Capture the cell that displays the provided text and extract its [X, Y] central coordinate. 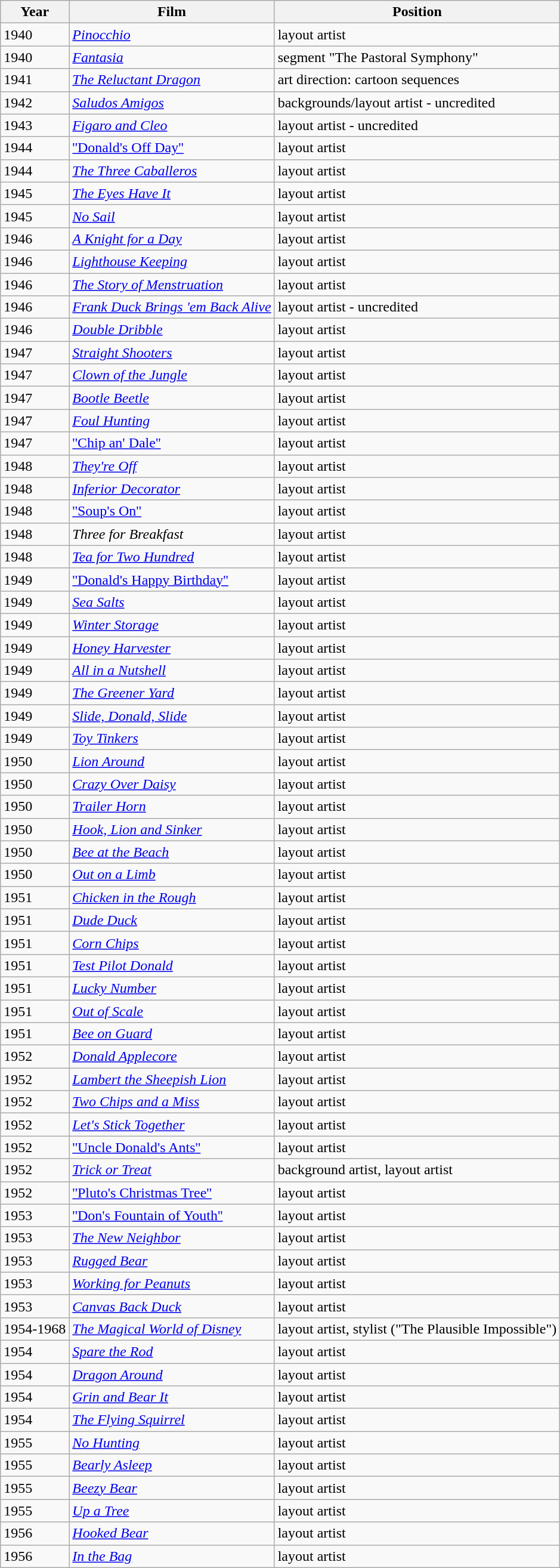
No Sail [172, 216]
Winter Storage [172, 625]
Bee on Guard [172, 1034]
Crazy Over Daisy [172, 784]
Rugged Bear [172, 1261]
Figaro and Cleo [172, 125]
Donald Applecore [172, 1057]
Fantasia [172, 57]
Dude Duck [172, 920]
The Flying Squirrel [172, 1420]
''Donald's Off Day'' [172, 148]
Lion Around [172, 761]
Saludos Amigos [172, 103]
Position [417, 12]
Trailer Horn [172, 807]
''Uncle Donald's Ants'' [172, 1147]
A Knight for a Day [172, 239]
Foul Hunting [172, 421]
''Soup's On'' [172, 511]
Working for Peanuts [172, 1283]
Clown of the Jungle [172, 375]
Inferior Decorator [172, 489]
Let's Stick Together [172, 1125]
1941 [35, 80]
The Story of Menstruation [172, 285]
Canvas Back Duck [172, 1306]
The Three Caballeros [172, 171]
''Chip an' Dale'' [172, 443]
Year [35, 12]
Trick or Treat [172, 1170]
The Greener Yard [172, 693]
Honey Harvester [172, 647]
backgrounds/layout artist - uncredited [417, 103]
Bee at the Beach [172, 852]
Out of Scale [172, 1011]
Chicken in the Rough [172, 897]
layout artist, stylist ("The Plausible Impossible") [417, 1329]
The Magical World of Disney [172, 1329]
Bootle Beetle [172, 398]
Film [172, 12]
Three for Breakfast [172, 534]
Tea for Two Hundred [172, 557]
Bearly Asleep [172, 1465]
Two Chips and a Miss [172, 1102]
Hooked Bear [172, 1533]
Beezy Bear [172, 1488]
Test Pilot Donald [172, 965]
''Don's Fountain of Youth'' [172, 1215]
They're Off [172, 466]
Corn Chips [172, 943]
Lambert the Sheepish Lion [172, 1079]
In the Bag [172, 1556]
The New Neighbor [172, 1238]
Lighthouse Keeping [172, 261]
Lucky Number [172, 988]
Grin and Bear It [172, 1397]
''Donald's Happy Birthday'' [172, 579]
Hook, Lion and Sinker [172, 829]
1943 [35, 125]
The Reluctant Dragon [172, 80]
No Hunting [172, 1443]
background artist, layout artist [417, 1170]
art direction: cartoon sequences [417, 80]
Out on a Limb [172, 875]
1942 [35, 103]
Spare the Rod [172, 1351]
''Pluto's Christmas Tree'' [172, 1193]
Toy Tinkers [172, 739]
Sea Salts [172, 602]
Slide, Donald, Slide [172, 716]
Double Dribble [172, 330]
Frank Duck Brings 'em Back Alive [172, 307]
Dragon Around [172, 1374]
1954-1968 [35, 1329]
segment "The Pastoral Symphony" [417, 57]
All in a Nutshell [172, 671]
Straight Shooters [172, 353]
Up a Tree [172, 1511]
The Eyes Have It [172, 193]
Pinocchio [172, 35]
